Locate the cell with the specified text and output its (X, Y) center coordinate. 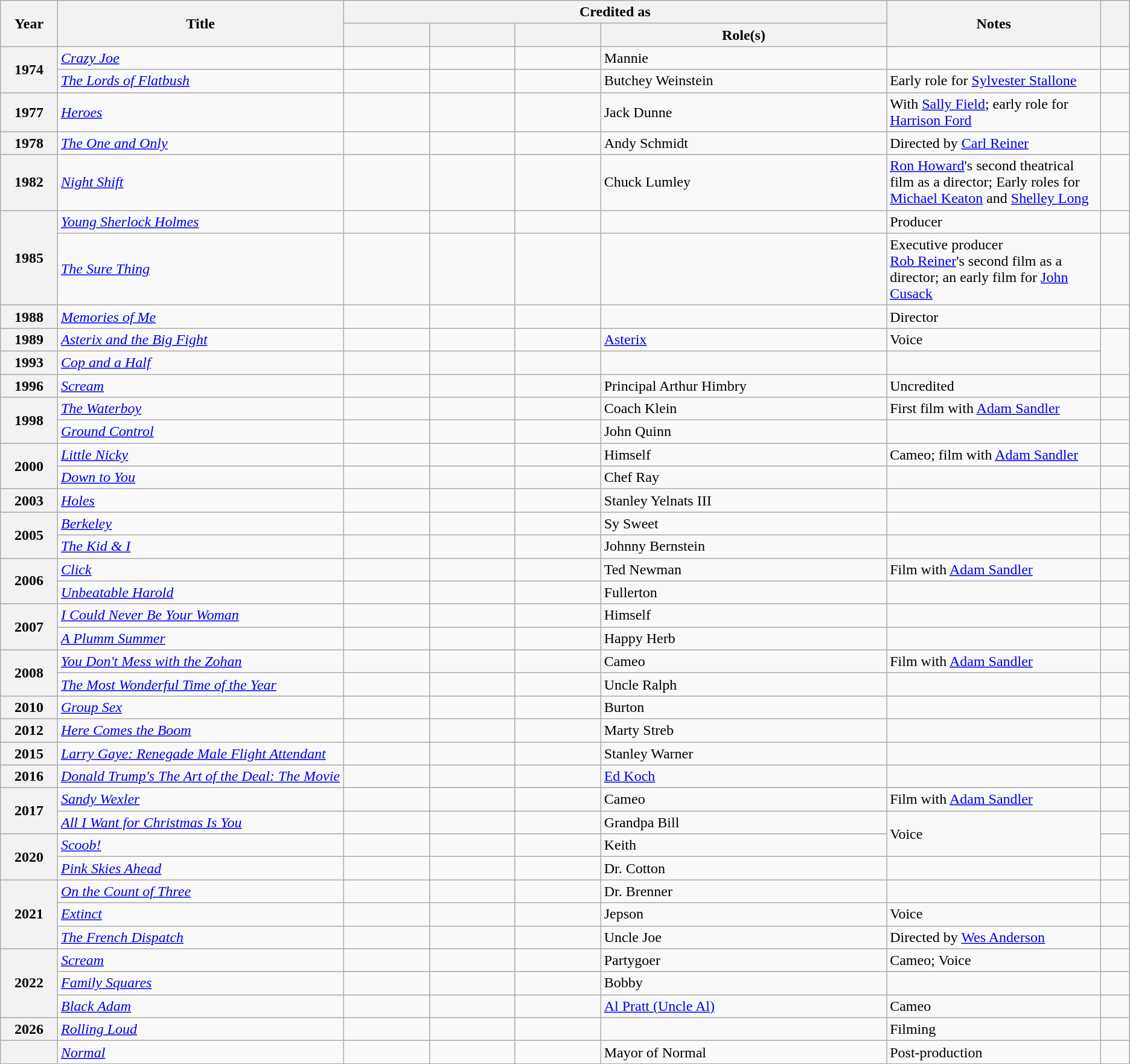
Ed Koch (744, 777)
Cameo; film with Adam Sandler (994, 455)
1993 (29, 362)
Normal (200, 1052)
With Sally Field; early role for Harrison Ford (994, 112)
Here Comes the Boom (200, 730)
2016 (29, 777)
Rolling Loud (200, 1029)
Asterix (744, 339)
Andy Schmidt (744, 143)
2022 (29, 983)
Post-production (994, 1052)
Click (200, 569)
Title (200, 24)
Larry Gaye: Renegade Male Flight Attendant (200, 753)
1974 (29, 69)
Little Nicky (200, 455)
2015 (29, 753)
Berkeley (200, 524)
2008 (29, 673)
Young Sherlock Holmes (200, 222)
Scoob! (200, 845)
Uncredited (994, 386)
2010 (29, 707)
2000 (29, 466)
Chuck Lumley (744, 182)
Holes (200, 501)
Directed by Wes Anderson (994, 937)
Group Sex (200, 707)
1988 (29, 316)
2006 (29, 581)
Producer (994, 222)
1982 (29, 182)
Cop and a Half (200, 362)
1989 (29, 339)
Stanley Warner (744, 753)
Keith (744, 845)
Pink Skies Ahead (200, 868)
Johnny Bernstein (744, 546)
Butchey Weinstein (744, 81)
First film with Adam Sandler (994, 409)
Black Adam (200, 1006)
The Most Wonderful Time of the Year (200, 684)
A Plumm Summer (200, 638)
2005 (29, 535)
1977 (29, 112)
The One and Only (200, 143)
Uncle Joe (744, 937)
Executive producerRob Reiner's second film as a director; an early film for John Cusack (994, 269)
Ron Howard's second theatrical film as a director; Early roles for Michael Keaton and Shelley Long (994, 182)
Night Shift (200, 182)
Sy Sweet (744, 524)
2003 (29, 501)
2021 (29, 914)
1996 (29, 386)
Sandy Wexler (200, 800)
Mayor of Normal (744, 1052)
Early role for Sylvester Stallone (994, 81)
Filming (994, 1029)
Directed by Carl Reiner (994, 143)
Jack Dunne (744, 112)
Burton (744, 707)
I Could Never Be Your Woman (200, 615)
You Don't Mess with the Zohan (200, 661)
1978 (29, 143)
John Quinn (744, 432)
Partygoer (744, 960)
Director (994, 316)
Jepson (744, 914)
Down to You (200, 478)
Notes (994, 24)
The Lords of Flatbush (200, 81)
2026 (29, 1029)
Heroes (200, 112)
Stanley Yelnats III (744, 501)
The French Dispatch (200, 937)
Crazy Joe (200, 58)
Marty Streb (744, 730)
Extinct (200, 914)
The Waterboy (200, 409)
Credited as (615, 12)
On the Count of Three (200, 891)
1998 (29, 420)
Role(s) (744, 35)
Uncle Ralph (744, 684)
Fullerton (744, 592)
Dr. Cotton (744, 868)
Unbeatable Harold (200, 592)
Grandpa Bill (744, 822)
The Sure Thing (200, 269)
Mannie (744, 58)
Principal Arthur Himbry (744, 386)
The Kid & I (200, 546)
Memories of Me (200, 316)
Al Pratt (Uncle Al) (744, 1006)
Family Squares (200, 983)
Dr. Brenner (744, 891)
2020 (29, 857)
Year (29, 24)
1985 (29, 257)
All I Want for Christmas Is You (200, 822)
Cameo; Voice (994, 960)
2012 (29, 730)
Ground Control (200, 432)
Happy Herb (744, 638)
Bobby (744, 983)
Chef Ray (744, 478)
Ted Newman (744, 569)
Asterix and the Big Fight (200, 339)
2007 (29, 627)
Coach Klein (744, 409)
Donald Trump's The Art of the Deal: The Movie (200, 777)
2017 (29, 811)
